Locate the cell with the specified text and output its (X, Y) center coordinate. 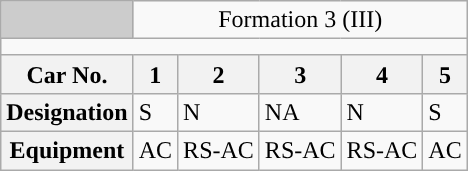
Equipment (67, 150)
1 (155, 74)
Formation 3 (III) (300, 20)
Designation (67, 112)
2 (219, 74)
4 (382, 74)
Car No. (67, 74)
5 (445, 74)
NA (300, 112)
3 (300, 74)
